Capture the cell that displays the provided text and extract its [X, Y] central coordinate. 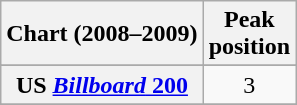
Peak position [249, 34]
US Billboard 200 [102, 85]
3 [249, 85]
Chart (2008–2009) [102, 34]
